Detect which cell encompasses the target text, then output its (X, Y) center coordinate. 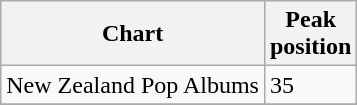
Peakposition (310, 34)
35 (310, 85)
New Zealand Pop Albums (133, 85)
Chart (133, 34)
